From the cell containing the given text, extract its center point as (x, y) coordinate. 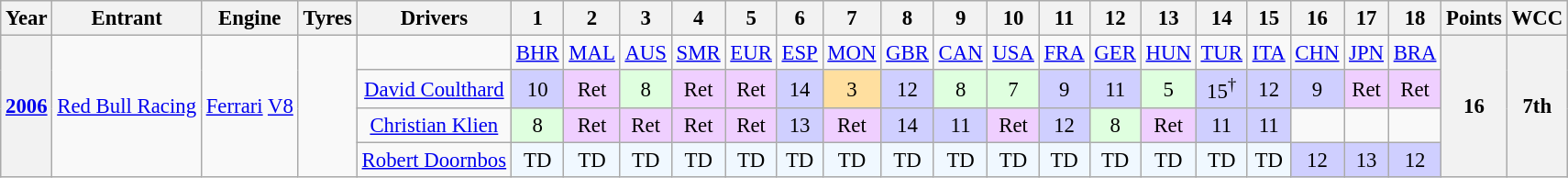
GER (1115, 53)
18 (1414, 18)
MON (852, 53)
JPN (1366, 53)
David Coulthard (434, 89)
EUR (751, 53)
Year (27, 18)
1 (537, 18)
ESP (800, 53)
USA (1013, 53)
7th (1537, 106)
17 (1366, 18)
AUS (646, 53)
WCC (1537, 18)
Ferrari V8 (249, 106)
6 (800, 18)
GBR (908, 53)
FRA (1064, 53)
Robert Doornbos (434, 161)
15 (1269, 18)
SMR (699, 53)
4 (699, 18)
BHR (537, 53)
Christian Klien (434, 126)
ITA (1269, 53)
Drivers (434, 18)
HUN (1168, 53)
Engine (249, 18)
CAN (961, 53)
Tyres (327, 18)
BRA (1414, 53)
MAL (592, 53)
2 (592, 18)
TUR (1221, 53)
Points (1474, 18)
Entrant (127, 18)
CHN (1317, 53)
Red Bull Racing (127, 106)
15† (1221, 89)
2006 (27, 106)
